Output the [x, y] coordinate of the center of the cell containing the given text.  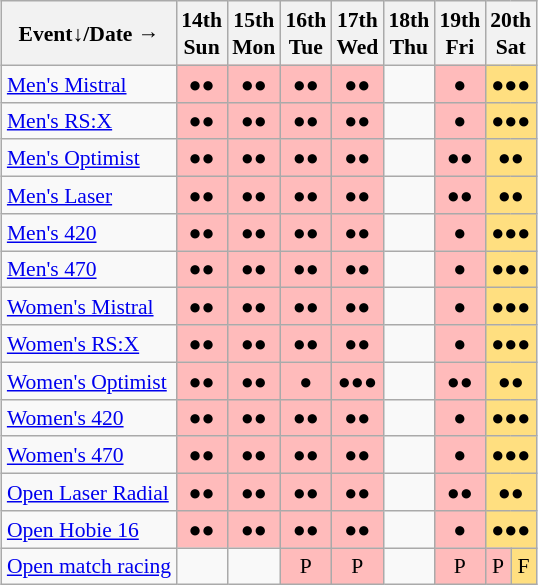
Men's Laser [89, 194]
18thThu [408, 33]
Women's 470 [89, 454]
Women's Optimist [89, 380]
Men's RS:X [89, 120]
15thMon [254, 33]
Open Laser Radial [89, 492]
Women's 420 [89, 418]
Open match racing [89, 566]
16thTue [306, 33]
Open Hobie 16 [89, 528]
19thFri [460, 33]
Women's RS:X [89, 344]
Men's 470 [89, 268]
Men's 420 [89, 232]
20thSat [510, 33]
Men's Optimist [89, 158]
Men's Mistral [89, 84]
Event↓/Date → [89, 33]
17thWed [357, 33]
F [524, 566]
14thSun [202, 33]
Women's Mistral [89, 306]
